Output the [x, y] coordinate of the center of the cell containing the given text.  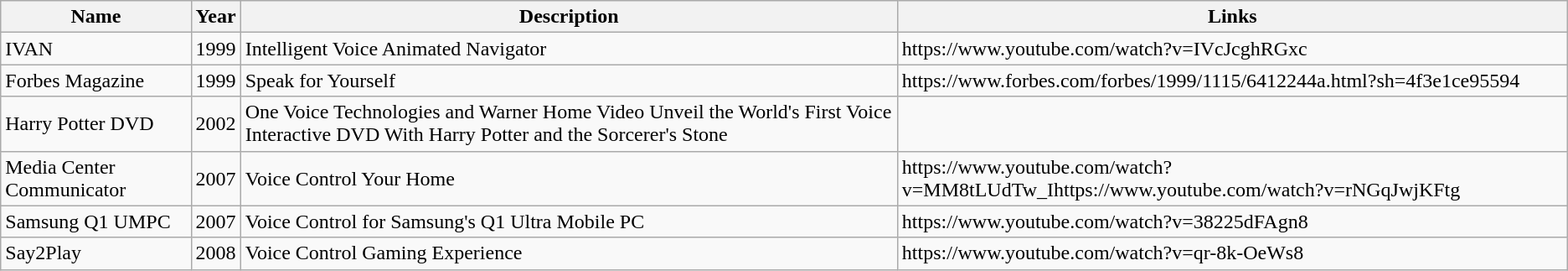
Voice Control Gaming Experience [569, 253]
Voice Control for Samsung's Q1 Ultra Mobile PC [569, 221]
Name [95, 17]
https://www.youtube.com/watch?v=MM8tLUdTw_Ihttps://www.youtube.com/watch?v=rNGqJwjKFtg [1232, 178]
IVAN [95, 49]
2008 [216, 253]
2002 [216, 124]
Description [569, 17]
Links [1232, 17]
Samsung Q1 UMPC [95, 221]
Speak for Yourself [569, 81]
Forbes Magazine [95, 81]
https://www.youtube.com/watch?v=qr-8k-OeWs8 [1232, 253]
Media Center Communicator [95, 178]
Year [216, 17]
Harry Potter DVD [95, 124]
https://www.youtube.com/watch?v=IVcJcghRGxc [1232, 49]
https://www.forbes.com/forbes/1999/1115/6412244a.html?sh=4f3e1ce95594 [1232, 81]
Voice Control Your Home [569, 178]
Intelligent Voice Animated Navigator [569, 49]
Say2Play [95, 253]
https://www.youtube.com/watch?v=38225dFAgn8 [1232, 221]
One Voice Technologies and Warner Home Video Unveil the World's First Voice Interactive DVD With Harry Potter and the Sorcerer's Stone [569, 124]
